Pinpoint the cell where the given text exists, returning its (X, Y) midpoint coordinate. 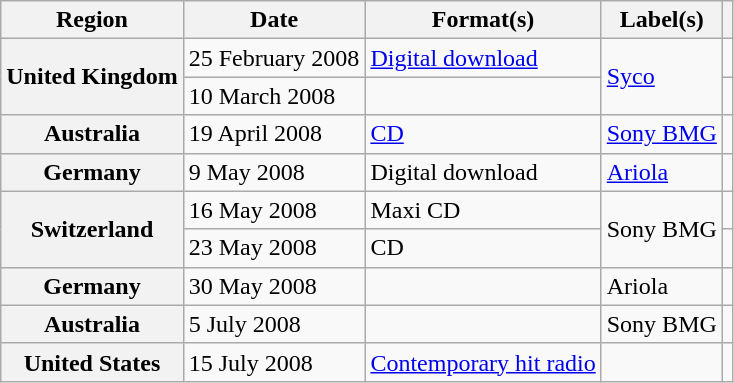
16 May 2008 (274, 210)
Date (274, 20)
Contemporary hit radio (483, 362)
19 April 2008 (274, 134)
25 February 2008 (274, 58)
15 July 2008 (274, 362)
Region (92, 20)
9 May 2008 (274, 172)
Label(s) (662, 20)
Switzerland (92, 229)
United Kingdom (92, 77)
30 May 2008 (274, 286)
United States (92, 362)
Syco (662, 77)
5 July 2008 (274, 324)
Maxi CD (483, 210)
Format(s) (483, 20)
10 March 2008 (274, 96)
23 May 2008 (274, 248)
